Pinpoint the cell where the given text exists, returning its (x, y) midpoint coordinate. 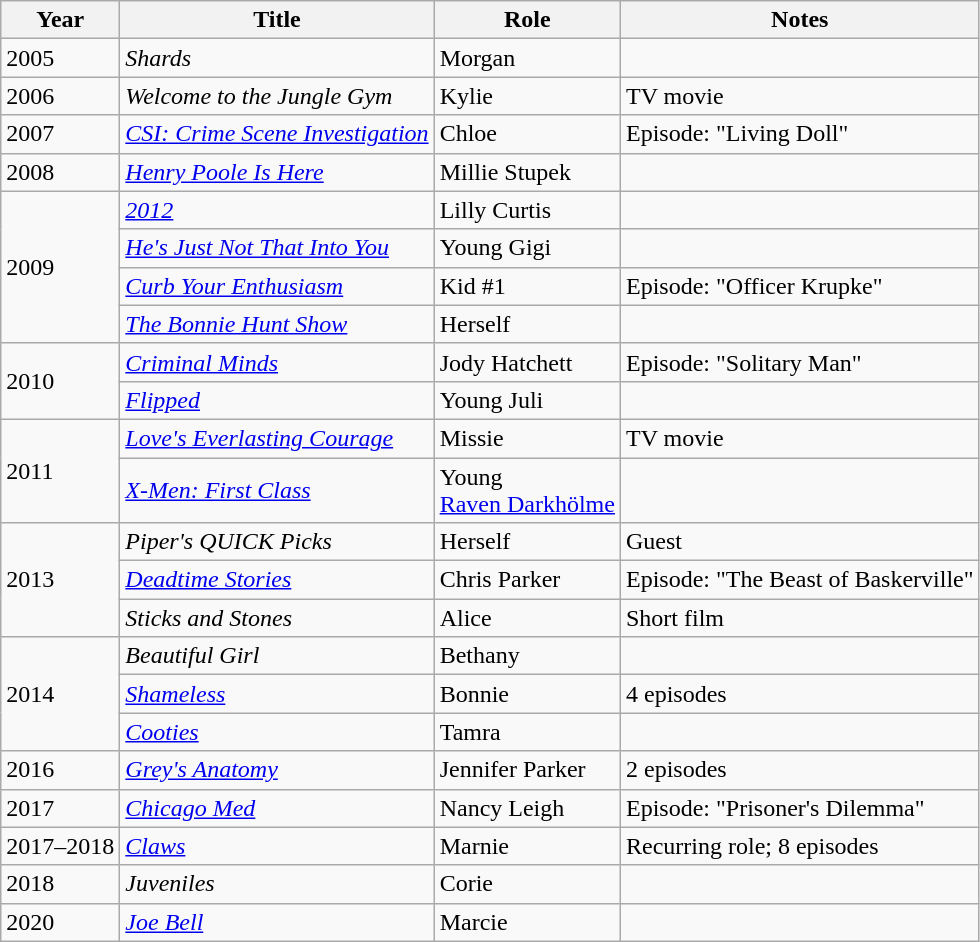
Curb Your Enthusiasm (277, 286)
CSI: Crime Scene Investigation (277, 134)
Bonnie (527, 694)
2016 (60, 770)
Tamra (527, 732)
Notes (800, 20)
Episode: "Solitary Man" (800, 362)
Chicago Med (277, 808)
Episode: "Prisoner's Dilemma" (800, 808)
2007 (60, 134)
Short film (800, 618)
Jody Hatchett (527, 362)
Episode: "The Beast of Baskerville" (800, 580)
Episode: "Living Doll" (800, 134)
Recurring role; 8 episodes (800, 846)
Role (527, 20)
Bethany (527, 656)
2006 (60, 96)
Morgan (527, 58)
Welcome to the Jungle Gym (277, 96)
2010 (60, 381)
Deadtime Stories (277, 580)
Flipped (277, 400)
Millie Stupek (527, 172)
Missie (527, 438)
Year (60, 20)
Cooties (277, 732)
Episode: "Officer Krupke" (800, 286)
Lilly Curtis (527, 210)
2 episodes (800, 770)
2014 (60, 694)
Joe Bell (277, 922)
Corie (527, 884)
Chris Parker (527, 580)
2012 (277, 210)
Beautiful Girl (277, 656)
Young Raven Darkhölme (527, 490)
4 episodes (800, 694)
Alice (527, 618)
Henry Poole Is Here (277, 172)
Kylie (527, 96)
2005 (60, 58)
Sticks and Stones (277, 618)
Shameless (277, 694)
2013 (60, 580)
2017 (60, 808)
Guest (800, 542)
Marcie (527, 922)
Claws (277, 846)
2020 (60, 922)
2011 (60, 470)
2018 (60, 884)
Young Gigi (527, 248)
Love's Everlasting Courage (277, 438)
Title (277, 20)
Chloe (527, 134)
The Bonnie Hunt Show (277, 324)
2008 (60, 172)
Marnie (527, 846)
Young Juli (527, 400)
Piper's QUICK Picks (277, 542)
He's Just Not That Into You (277, 248)
X-Men: First Class (277, 490)
2009 (60, 267)
Grey's Anatomy (277, 770)
Nancy Leigh (527, 808)
2017–2018 (60, 846)
Jennifer Parker (527, 770)
Criminal Minds (277, 362)
Kid #1 (527, 286)
Shards (277, 58)
Juveniles (277, 884)
